Identify which cell holds the provided text, then report its [X, Y] central coordinate. 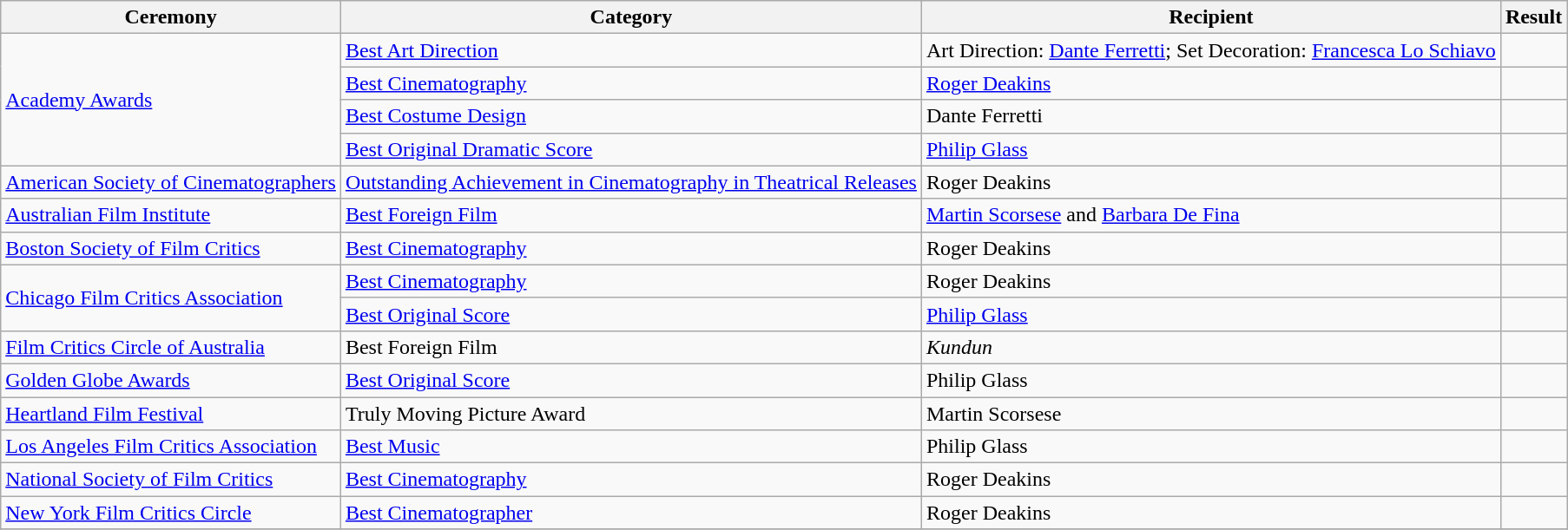
Best Costume Design [630, 116]
Martin Scorsese [1210, 414]
American Society of Cinematographers [171, 182]
Kundun [1210, 347]
Dante Ferretti [1210, 116]
Heartland Film Festival [171, 414]
Academy Awards [171, 100]
Outstanding Achievement in Cinematography in Theatrical Releases [630, 182]
Recipient [1210, 17]
Best Original Dramatic Score [630, 149]
Best Music [630, 447]
Result [1533, 17]
New York Film Critics Circle [171, 513]
Boston Society of Film Critics [171, 248]
Los Angeles Film Critics Association [171, 447]
Martin Scorsese and Barbara De Fina [1210, 215]
Chicago Film Critics Association [171, 298]
Truly Moving Picture Award [630, 414]
Best Art Direction [630, 50]
National Society of Film Critics [171, 480]
Ceremony [171, 17]
Category [630, 17]
Art Direction: Dante Ferretti; Set Decoration: Francesca Lo Schiavo [1210, 50]
Film Critics Circle of Australia [171, 347]
Golden Globe Awards [171, 380]
Australian Film Institute [171, 215]
Best Cinematographer [630, 513]
